Output the (X, Y) coordinate of the center of the cell containing the given text.  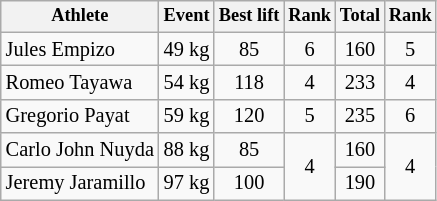
233 (360, 82)
Event (187, 16)
54 kg (187, 82)
118 (248, 82)
100 (248, 183)
235 (360, 116)
Jeremy Jaramillo (80, 183)
Athlete (80, 16)
Best lift (248, 16)
97 kg (187, 183)
88 kg (187, 150)
59 kg (187, 116)
Gregorio Payat (80, 116)
Carlo John Nuyda (80, 150)
190 (360, 183)
49 kg (187, 49)
Total (360, 16)
120 (248, 116)
Romeo Tayawa (80, 82)
Jules Empizo (80, 49)
